Output the [x, y] coordinate of the center of the cell containing the given text.  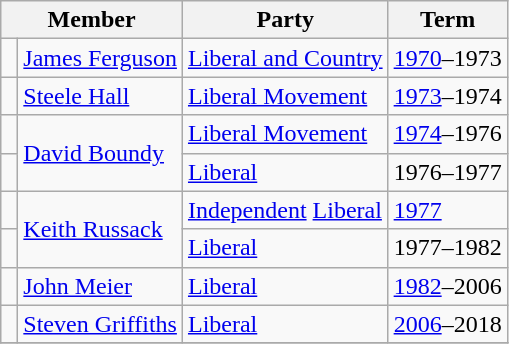
1974–1976 [448, 134]
1976–1977 [448, 172]
John Meier [100, 286]
Term [448, 20]
1982–2006 [448, 286]
Independent Liberal [285, 210]
1977 [448, 210]
Keith Russack [100, 229]
David Boundy [100, 153]
1977–1982 [448, 248]
1970–1973 [448, 58]
James Ferguson [100, 58]
Steven Griffiths [100, 324]
1973–1974 [448, 96]
Liberal and Country [285, 58]
Steele Hall [100, 96]
2006–2018 [448, 324]
Member [92, 20]
Party [285, 20]
